Identify which cell holds the provided text, then report its [x, y] central coordinate. 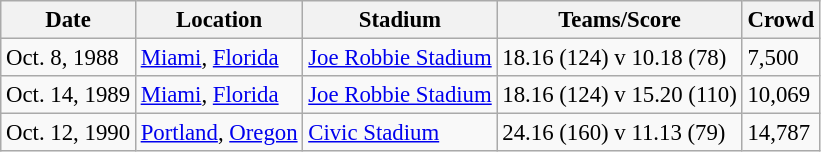
14,787 [780, 133]
18.16 (124) v 15.20 (110) [620, 95]
Teams/Score [620, 20]
Oct. 14, 1989 [68, 95]
Stadium [400, 20]
24.16 (160) v 11.13 (79) [620, 133]
10,069 [780, 95]
18.16 (124) v 10.18 (78) [620, 58]
Oct. 12, 1990 [68, 133]
7,500 [780, 58]
Crowd [780, 20]
Oct. 8, 1988 [68, 58]
Civic Stadium [400, 133]
Portland, Oregon [219, 133]
Date [68, 20]
Location [219, 20]
